Return the (X, Y) coordinate for the center point of the cell that contains the specified text.  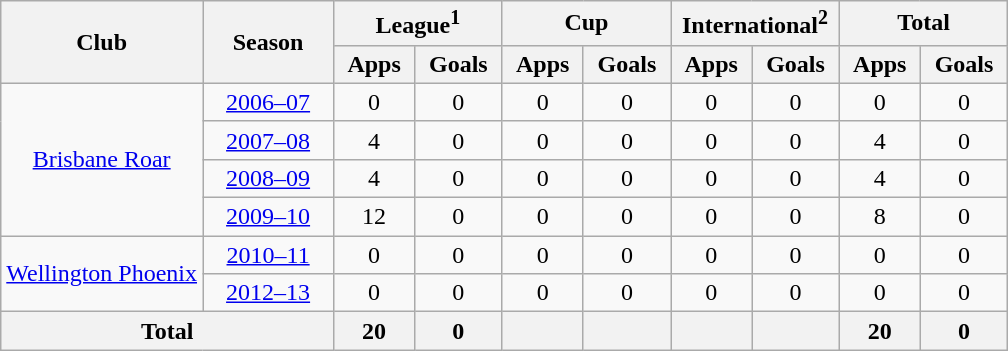
International2 (756, 24)
2008–09 (268, 178)
Club (102, 42)
Wellington Phoenix (102, 274)
8 (880, 217)
League1 (418, 24)
Brisbane Roar (102, 159)
2012–13 (268, 293)
12 (374, 217)
2010–11 (268, 255)
Season (268, 42)
2009–10 (268, 217)
Cup (586, 24)
2007–08 (268, 140)
2006–07 (268, 102)
